Output the (x, y) coordinate of the center of the cell containing the given text.  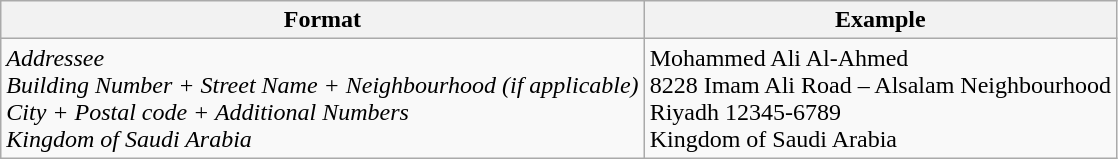
Example (880, 20)
Format (322, 20)
Mohammed Ali Al-Ahmed 8228 Imam Ali Road – Alsalam Neighbourhood Riyadh 12345-6789 Kingdom of Saudi Arabia (880, 98)
Addressee Building Number + Street Name + Neighbourhood (if applicable) City + Postal code + Additional Numbers Kingdom of Saudi Arabia (322, 98)
